Search for the cell housing the specified text and yield its (X, Y) center coordinate. 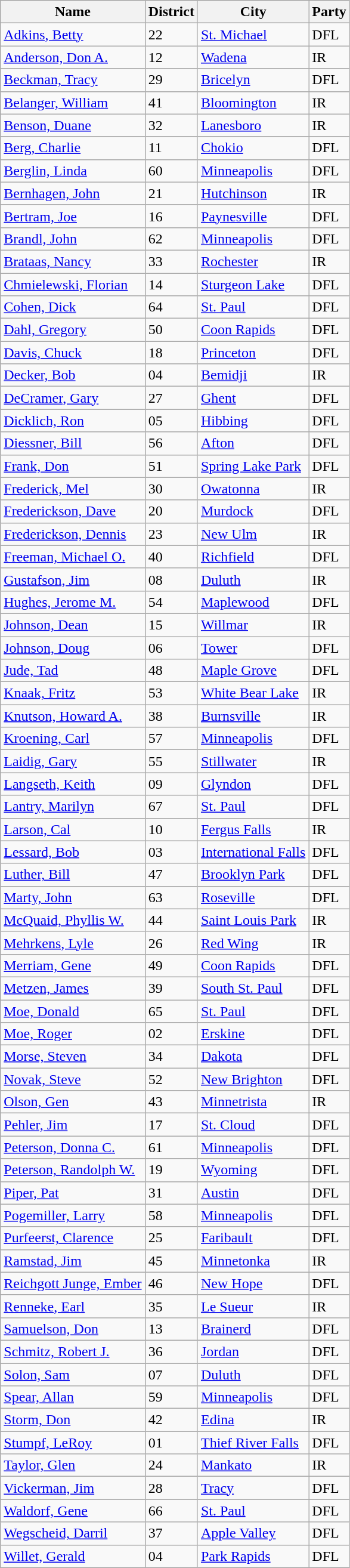
Edina (253, 1420)
Dahl, Gregory (73, 330)
Park Rapids (253, 1556)
Erskine (253, 1034)
51 (171, 466)
Glyndon (253, 784)
Peterson, Donna C. (73, 1147)
Moe, Donald (73, 1011)
06 (171, 647)
49 (171, 965)
McQuaid, Phyllis W. (73, 920)
Bertram, Joe (73, 216)
33 (171, 261)
67 (171, 807)
Dakota (253, 1057)
Marty, John (73, 897)
Storm, Don (73, 1420)
Anderson, Don A. (73, 57)
05 (171, 421)
Gustafson, Jim (73, 579)
38 (171, 716)
Wyoming (253, 1170)
58 (171, 1215)
Frederick, Mel (73, 489)
21 (171, 193)
Hibbing (253, 421)
64 (171, 307)
St. Michael (253, 35)
DeCramer, Gary (73, 398)
Brataas, Nancy (73, 261)
Lessard, Bob (73, 852)
Burnsville (253, 716)
Maple Grove (253, 671)
Brooklyn Park (253, 875)
26 (171, 943)
Metzen, James (73, 988)
White Bear Lake (253, 693)
08 (171, 579)
42 (171, 1420)
Spear, Allan (73, 1397)
Olson, Gen (73, 1102)
Roseville (253, 897)
23 (171, 534)
Stumpf, LeRoy (73, 1443)
New Brighton (253, 1079)
29 (171, 80)
61 (171, 1147)
Maplewood (253, 602)
Spring Lake Park (253, 466)
Johnson, Dean (73, 625)
District (171, 12)
31 (171, 1193)
Saint Louis Park (253, 920)
35 (171, 1306)
Frederickson, Dave (73, 511)
Frank, Don (73, 466)
50 (171, 330)
44 (171, 920)
Thief River Falls (253, 1443)
Knutson, Howard A. (73, 716)
Luther, Bill (73, 875)
34 (171, 1057)
54 (171, 602)
Davis, Chuck (73, 353)
Chokio (253, 148)
30 (171, 489)
Faribault (253, 1238)
Jordan (253, 1351)
19 (171, 1170)
65 (171, 1011)
Brandl, John (73, 239)
Merriam, Gene (73, 965)
Pogemiller, Larry (73, 1215)
Cohen, Dick (73, 307)
63 (171, 897)
Willmar (253, 625)
22 (171, 35)
52 (171, 1079)
07 (171, 1374)
40 (171, 557)
45 (171, 1261)
City (253, 12)
43 (171, 1102)
Benson, Duane (73, 125)
New Hope (253, 1283)
Kroening, Carl (73, 739)
Hutchinson (253, 193)
Tracy (253, 1488)
09 (171, 784)
Berg, Charlie (73, 148)
Morse, Steven (73, 1057)
Le Sueur (253, 1306)
17 (171, 1125)
Fergus Falls (253, 829)
Bricelyn (253, 80)
16 (171, 216)
66 (171, 1511)
46 (171, 1283)
Taylor, Glen (73, 1465)
Mehrkens, Lyle (73, 943)
56 (171, 443)
Vickerman, Jim (73, 1488)
International Falls (253, 852)
60 (171, 171)
Willet, Gerald (73, 1556)
Langseth, Keith (73, 784)
Chmielewski, Florian (73, 285)
Frederickson, Dennis (73, 534)
Larson, Cal (73, 829)
New Ulm (253, 534)
Afton (253, 443)
Stillwater (253, 761)
South St. Paul (253, 988)
Johnson, Doug (73, 647)
Ramstad, Jim (73, 1261)
St. Cloud (253, 1125)
Moe, Roger (73, 1034)
24 (171, 1465)
Purfeerst, Clarence (73, 1238)
Minnetonka (253, 1261)
Richfield (253, 557)
Bernhagen, John (73, 193)
Piper, Pat (73, 1193)
Paynesville (253, 216)
Bloomington (253, 103)
36 (171, 1351)
28 (171, 1488)
Owatonna (253, 489)
01 (171, 1443)
Sturgeon Lake (253, 285)
Lanesboro (253, 125)
Jude, Tad (73, 671)
Austin (253, 1193)
32 (171, 125)
Laidig, Gary (73, 761)
Tower (253, 647)
Schmitz, Robert J. (73, 1351)
Rochester (253, 261)
Ghent (253, 398)
Hughes, Jerome M. (73, 602)
Reichgott Junge, Ember (73, 1283)
14 (171, 285)
55 (171, 761)
15 (171, 625)
10 (171, 829)
Minnetrista (253, 1102)
Peterson, Randolph W. (73, 1170)
Wadena (253, 57)
Mankato (253, 1465)
41 (171, 103)
Apple Valley (253, 1533)
27 (171, 398)
13 (171, 1329)
62 (171, 239)
Beckman, Tracy (73, 80)
12 (171, 57)
Wegscheid, Darril (73, 1533)
Novak, Steve (73, 1079)
Brainerd (253, 1329)
Party (329, 12)
53 (171, 693)
Murdock (253, 511)
47 (171, 875)
25 (171, 1238)
Freeman, Michael O. (73, 557)
Berglin, Linda (73, 171)
Solon, Sam (73, 1374)
Lantry, Marilyn (73, 807)
18 (171, 353)
39 (171, 988)
57 (171, 739)
59 (171, 1397)
Dicklich, Ron (73, 421)
Pehler, Jim (73, 1125)
11 (171, 148)
Decker, Bob (73, 375)
Name (73, 12)
Diessner, Bill (73, 443)
Adkins, Betty (73, 35)
20 (171, 511)
Bemidji (253, 375)
02 (171, 1034)
Renneke, Earl (73, 1306)
48 (171, 671)
Princeton (253, 353)
Knaak, Fritz (73, 693)
03 (171, 852)
37 (171, 1533)
Belanger, William (73, 103)
Red Wing (253, 943)
Samuelson, Don (73, 1329)
Waldorf, Gene (73, 1511)
